Search for the cell housing the specified text and yield its [X, Y] center coordinate. 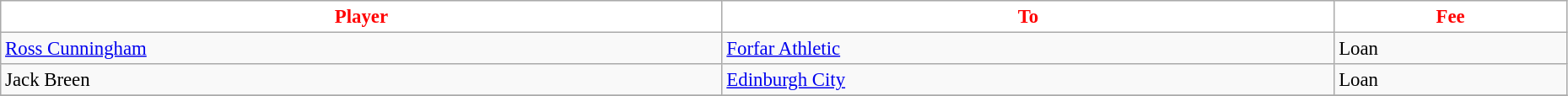
Fee [1451, 17]
Edinburgh City [1028, 80]
Jack Breen [361, 80]
Ross Cunningham [361, 49]
Player [361, 17]
To [1028, 17]
Forfar Athletic [1028, 49]
